Pinpoint the cell where the given text exists, returning its [x, y] midpoint coordinate. 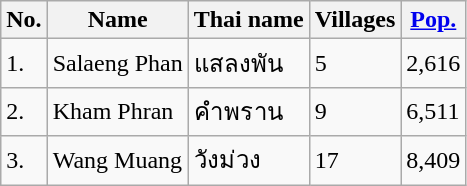
6,511 [434, 112]
Thai name [248, 20]
แสลงพัน [248, 64]
1. [24, 64]
Pop. [434, 20]
9 [355, 112]
8,409 [434, 160]
Name [118, 20]
17 [355, 160]
คำพราน [248, 112]
No. [24, 20]
3. [24, 160]
Villages [355, 20]
Wang Muang [118, 160]
2. [24, 112]
วังม่วง [248, 160]
5 [355, 64]
Kham Phran [118, 112]
Salaeng Phan [118, 64]
2,616 [434, 64]
